Return the (x, y) coordinate for the center point of the cell that contains the specified text.  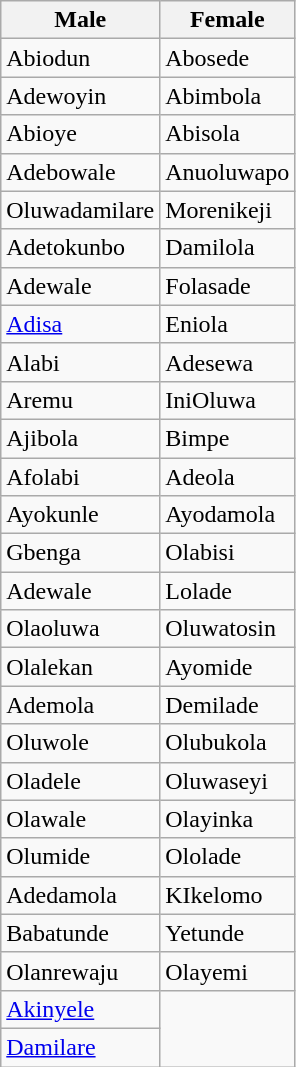
Olaoluwa (80, 629)
Folasade (228, 286)
Yetunde (228, 933)
Ayomide (228, 667)
Akinyele (80, 1009)
Abisola (228, 134)
Babatunde (80, 933)
Oluwatosin (228, 629)
Abimbola (228, 96)
Adewoyin (80, 96)
Adisa (80, 324)
Bimpe (228, 438)
Abosede (228, 58)
Eniola (228, 324)
Olayemi (228, 971)
Damilare (80, 1047)
Adeola (228, 477)
IniOluwa (228, 400)
Male (80, 20)
KIkelomo (228, 895)
Afolabi (80, 477)
Adetokunbo (80, 248)
Ademola (80, 705)
Alabi (80, 362)
Olawale (80, 819)
Anuoluwapo (228, 172)
Olubukola (228, 743)
Olabisi (228, 553)
Oluwadamilare (80, 210)
Ololade (228, 857)
Damilola (228, 248)
Olalekan (80, 667)
Female (228, 20)
Olayinka (228, 819)
Gbenga (80, 553)
Lolade (228, 591)
Oladele (80, 781)
Ayokunle (80, 515)
Morenikeji (228, 210)
Abiodun (80, 58)
Adesewa (228, 362)
Olanrewaju (80, 971)
Ayodamola (228, 515)
Demilade (228, 705)
Olumide (80, 857)
Ajibola (80, 438)
Adedamola (80, 895)
Oluwaseyi (228, 781)
Oluwole (80, 743)
Aremu (80, 400)
Adebowale (80, 172)
Abioye (80, 134)
